Scan for the cell matching the given text and deliver its [X, Y] coordinate at center. 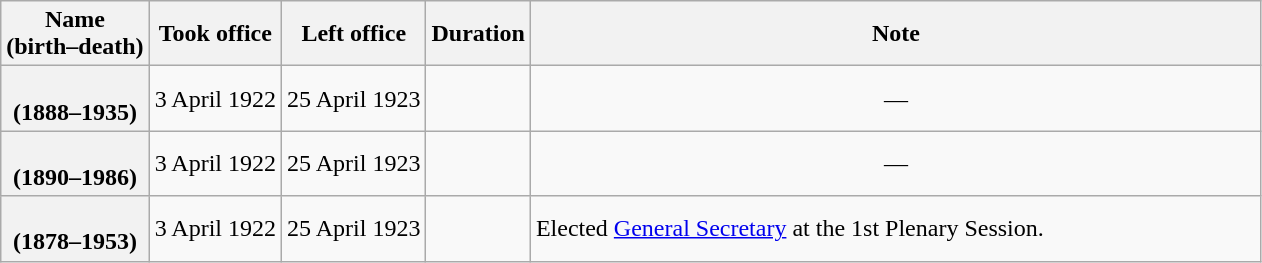
(1888–1935) [75, 98]
Left office [354, 34]
(1890–1986) [75, 164]
Took office [215, 34]
Name(birth–death) [75, 34]
Note [896, 34]
(1878–1953) [75, 228]
Duration [478, 34]
Elected General Secretary at the 1st Plenary Session. [896, 228]
